Locate the cell with the specified text and output its [X, Y] center coordinate. 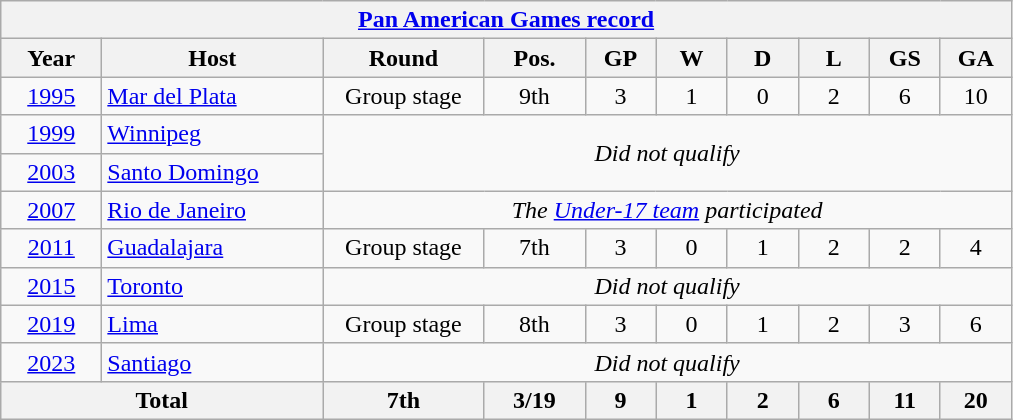
20 [976, 400]
Pos. [534, 58]
GP [620, 58]
9 [620, 400]
2019 [52, 324]
W [692, 58]
2003 [52, 172]
Guadalajara [212, 248]
L [834, 58]
9th [534, 96]
Santiago [212, 362]
Total [162, 400]
10 [976, 96]
2023 [52, 362]
Winnipeg [212, 134]
8th [534, 324]
Year [52, 58]
2015 [52, 286]
2011 [52, 248]
1995 [52, 96]
2007 [52, 210]
4 [976, 248]
Rio de Janeiro [212, 210]
Host [212, 58]
Pan American Games record [506, 20]
11 [904, 400]
Santo Domingo [212, 172]
GA [976, 58]
Lima [212, 324]
Mar del Plata [212, 96]
1999 [52, 134]
Round [404, 58]
D [762, 58]
The Under-17 team participated [667, 210]
GS [904, 58]
Toronto [212, 286]
3/19 [534, 400]
